Identify which cell holds the provided text, then report its [X, Y] central coordinate. 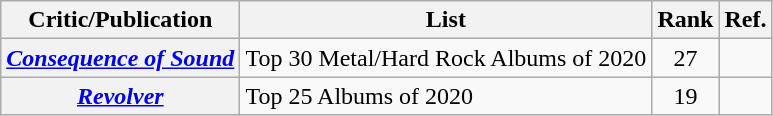
Consequence of Sound [120, 58]
Ref. [746, 20]
Top 25 Albums of 2020 [446, 96]
Critic/Publication [120, 20]
27 [686, 58]
Revolver [120, 96]
Rank [686, 20]
List [446, 20]
19 [686, 96]
Top 30 Metal/Hard Rock Albums of 2020 [446, 58]
